Scan for the cell matching the given text and deliver its (X, Y) coordinate at center. 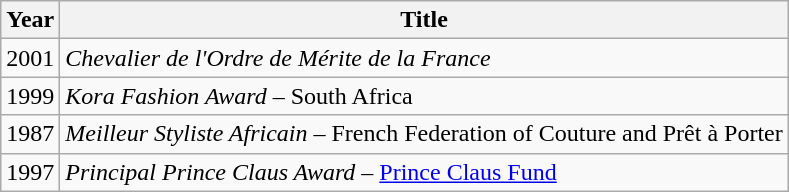
Title (424, 20)
1987 (30, 134)
Principal Prince Claus Award – Prince Claus Fund (424, 172)
Kora Fashion Award – South Africa (424, 96)
1997 (30, 172)
Meilleur Styliste Africain – French Federation of Couture and Prêt à Porter (424, 134)
1999 (30, 96)
Chevalier de l'Ordre de Mérite de la France (424, 58)
Year (30, 20)
2001 (30, 58)
